Output the (X, Y) coordinate of the center of the cell containing the given text.  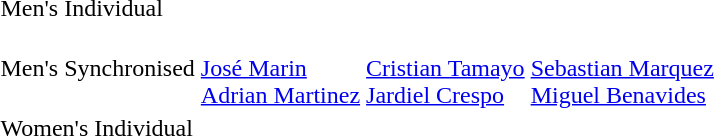
Cristian TamayoJardiel Crespo (446, 68)
José MarinAdrian Martinez (280, 68)
